Extract the [X, Y] coordinate from the center of the cell holding the provided text.  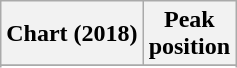
Chart (2018) [72, 34]
Peak position [189, 34]
